Detect which cell encompasses the target text, then output its [x, y] center coordinate. 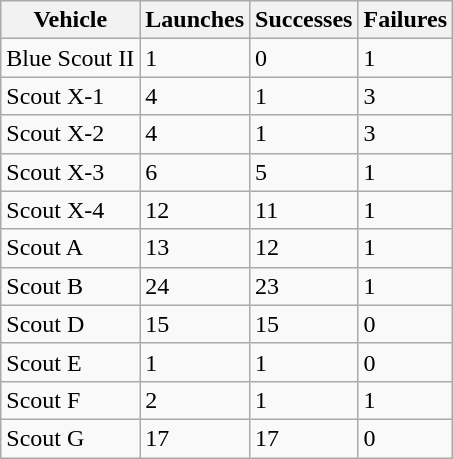
Scout X-2 [70, 134]
2 [195, 400]
Blue Scout II [70, 58]
Scout X-3 [70, 172]
Scout F [70, 400]
Scout B [70, 286]
Launches [195, 20]
Scout A [70, 248]
Scout E [70, 362]
23 [304, 286]
Scout G [70, 438]
Failures [406, 20]
Vehicle [70, 20]
Scout X-1 [70, 96]
24 [195, 286]
Scout X-4 [70, 210]
Successes [304, 20]
11 [304, 210]
Scout D [70, 324]
5 [304, 172]
13 [195, 248]
6 [195, 172]
